For the text-containing cell, return its midpoint in (x, y) coordinate format. 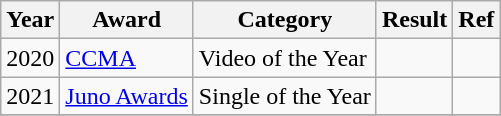
Category (284, 20)
CCMA (127, 58)
Award (127, 20)
2021 (30, 96)
Single of the Year (284, 96)
Year (30, 20)
Result (414, 20)
Juno Awards (127, 96)
Video of the Year (284, 58)
2020 (30, 58)
Ref (476, 20)
